Find where the given text appears and provide that cell's center as [X, Y] coordinate. 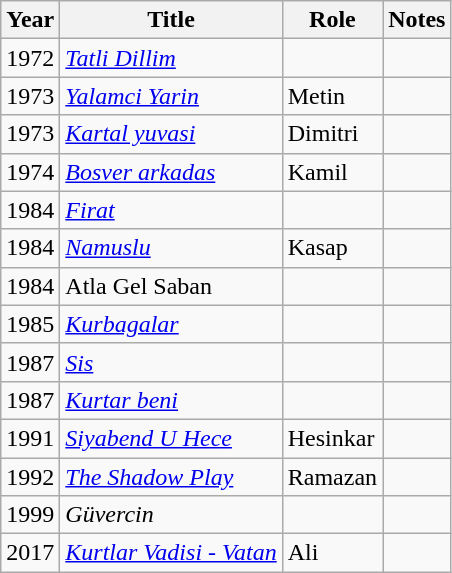
1974 [30, 172]
2017 [30, 553]
Kasap [332, 248]
1972 [30, 58]
Dimitri [332, 134]
1985 [30, 324]
Kurtlar Vadisi - Vatan [171, 553]
Sis [171, 362]
Ali [332, 553]
Kurtar beni [171, 400]
The Shadow Play [171, 477]
1991 [30, 438]
Hesinkar [332, 438]
Ramazan [332, 477]
Güvercin [171, 515]
Notes [417, 20]
Namuslu [171, 248]
Title [171, 20]
Firat [171, 210]
Year [30, 20]
Tatli Dillim [171, 58]
1999 [30, 515]
Siyabend U Hece [171, 438]
1992 [30, 477]
Kartal yuvasi [171, 134]
Role [332, 20]
Yalamci Yarin [171, 96]
Bosver arkadas [171, 172]
Kamil [332, 172]
Atla Gel Saban [171, 286]
Kurbagalar [171, 324]
Metin [332, 96]
